Scan for the cell matching the given text and deliver its [x, y] coordinate at center. 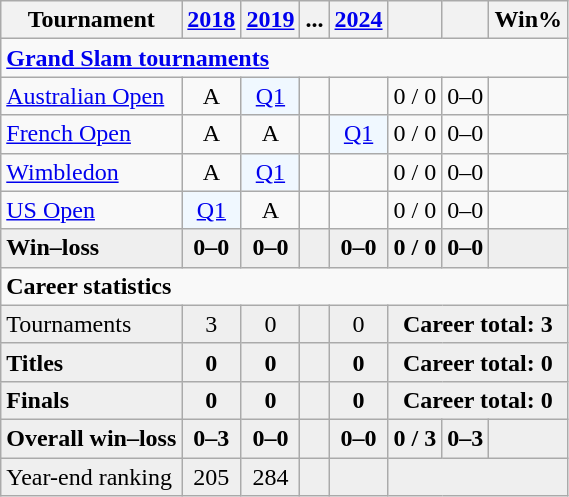
3 [212, 324]
Year-end ranking [92, 477]
Overall win–loss [92, 438]
Win% [528, 20]
0 / 3 [415, 438]
French Open [92, 134]
2019 [270, 20]
Australian Open [92, 96]
Wimbledon [92, 172]
Titles [92, 362]
Career statistics [284, 286]
Grand Slam tournaments [284, 58]
Finals [92, 400]
284 [270, 477]
Career total: 3 [478, 324]
Tournaments [92, 324]
2018 [212, 20]
US Open [92, 210]
2024 [358, 20]
205 [212, 477]
Tournament [92, 20]
... [314, 20]
Win–loss [92, 248]
